From the cell containing the given text, extract its center point as [X, Y] coordinate. 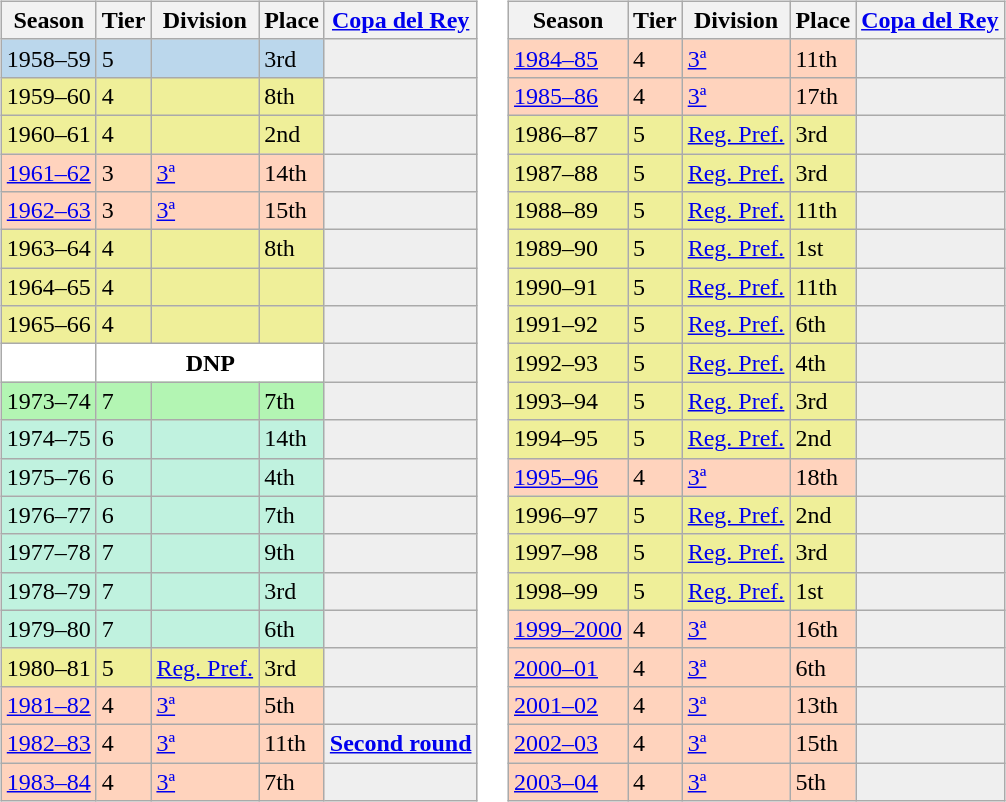
2001–02 [568, 705]
1964–65 [48, 287]
13th [823, 705]
Second round [400, 743]
1962–63 [48, 211]
18th [823, 477]
1991–92 [568, 325]
1974–75 [48, 439]
1976–77 [48, 515]
1986–87 [568, 134]
1980–81 [48, 667]
2002–03 [568, 743]
1985–86 [568, 96]
1990–91 [568, 287]
2000–01 [568, 667]
1978–79 [48, 591]
1999–2000 [568, 629]
1960–61 [48, 134]
16th [823, 629]
1998–99 [568, 591]
1982–83 [48, 743]
1993–94 [568, 401]
1975–76 [48, 477]
1984–85 [568, 58]
1987–88 [568, 173]
1989–90 [568, 249]
1992–93 [568, 363]
1995–96 [568, 477]
DNP [210, 363]
17th [823, 96]
1988–89 [568, 211]
1979–80 [48, 629]
1958–59 [48, 58]
2003–04 [568, 781]
1963–64 [48, 249]
1981–82 [48, 705]
9th [292, 553]
1996–97 [568, 515]
1997–98 [568, 553]
1959–60 [48, 96]
1983–84 [48, 781]
1977–78 [48, 553]
1973–74 [48, 401]
1994–95 [568, 439]
1961–62 [48, 173]
1965–66 [48, 325]
